Return (X, Y) of the center of cell containing provided text 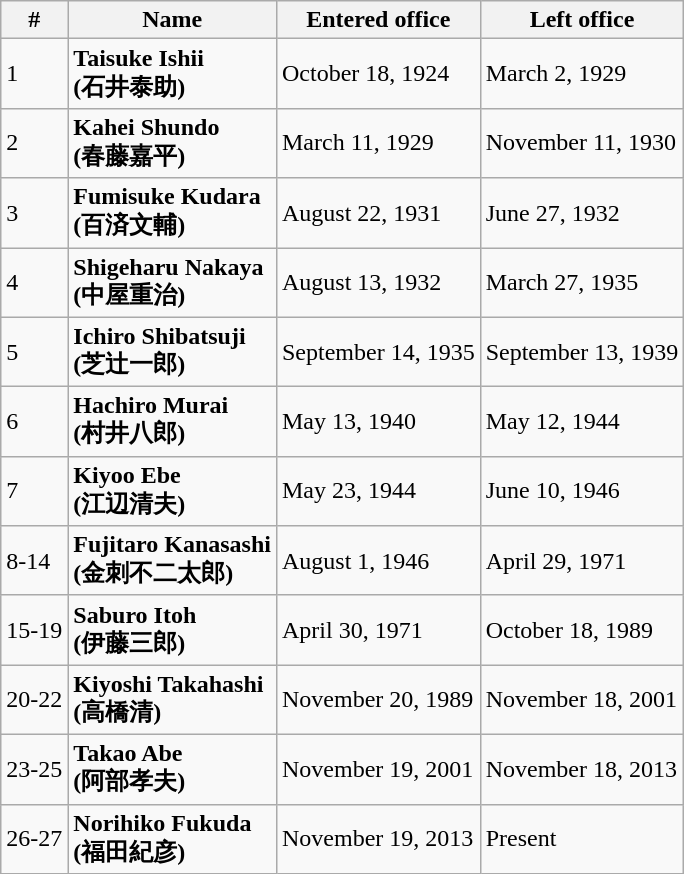
3 (34, 213)
October 18, 1924 (378, 74)
20-22 (34, 700)
May 13, 1940 (378, 422)
26-27 (34, 839)
6 (34, 422)
Fumisuke Kudara(百済文輔) (172, 213)
Ichiro Shibatsuji(芝辻一郎) (172, 352)
November 11, 1930 (582, 143)
Kiyoo Ebe(江辺清夫) (172, 491)
Entered office (378, 20)
Shigeharu Nakaya(中屋重治) (172, 283)
Saburo Itoh(伊藤三郎) (172, 630)
September 14, 1935 (378, 352)
March 27, 1935 (582, 283)
# (34, 20)
June 10, 1946 (582, 491)
September 13, 1939 (582, 352)
Taisuke Ishii(石井泰助) (172, 74)
Hachiro Murai(村井八郎) (172, 422)
7 (34, 491)
2 (34, 143)
November 19, 2013 (378, 839)
May 23, 1944 (378, 491)
March 11, 1929 (378, 143)
Kahei Shundo(春藤嘉平) (172, 143)
4 (34, 283)
August 1, 1946 (378, 561)
May 12, 1944 (582, 422)
November 19, 2001 (378, 769)
Name (172, 20)
Present (582, 839)
October 18, 1989 (582, 630)
August 13, 1932 (378, 283)
Takao Abe(阿部孝夫) (172, 769)
April 29, 1971 (582, 561)
Fujitaro Kanasashi(金刺不二太郎) (172, 561)
Norihiko Fukuda(福田紀彦) (172, 839)
March 2, 1929 (582, 74)
5 (34, 352)
November 18, 2001 (582, 700)
June 27, 1932 (582, 213)
August 22, 1931 (378, 213)
Left office (582, 20)
15-19 (34, 630)
November 20, 1989 (378, 700)
1 (34, 74)
April 30, 1971 (378, 630)
Kiyoshi Takahashi(高橋清) (172, 700)
23-25 (34, 769)
November 18, 2013 (582, 769)
8-14 (34, 561)
